Identify which cell holds the provided text, then report its (X, Y) central coordinate. 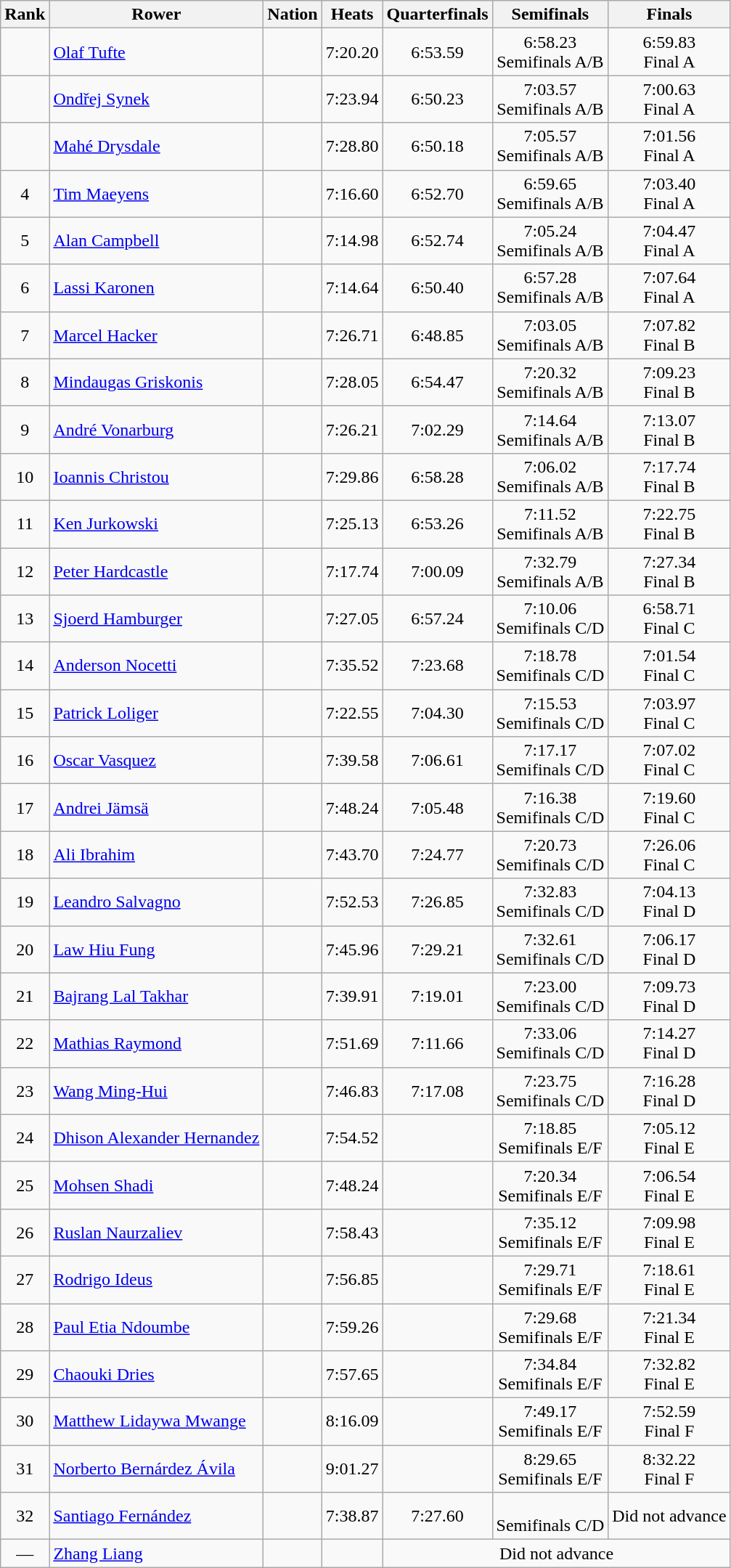
7:57.65 (352, 1375)
7:54.52 (352, 1138)
14 (25, 666)
32 (25, 1516)
4 (25, 193)
7:20.20 (352, 52)
7:16.28Final D (669, 1090)
Olaf Tufte (157, 52)
7:26.71 (352, 335)
6:52.70 (437, 193)
7:05.24Semifinals A/B (550, 241)
6 (25, 287)
7:06.61 (437, 761)
Patrick Loliger (157, 713)
7:26.85 (437, 902)
7:14.64 (352, 287)
Mindaugas Griskonis (157, 382)
6:48.85 (437, 335)
Marcel Hacker (157, 335)
7:03.57Semifinals A/B (550, 99)
29 (25, 1375)
7:20.34Semifinals E/F (550, 1185)
7:11.66 (437, 1044)
7:35.12Semifinals E/F (550, 1233)
7:03.40Final A (669, 193)
7:24.77 (437, 855)
9:01.27 (352, 1469)
7:29.21 (437, 950)
6:58.28 (437, 476)
24 (25, 1138)
7:20.32Semifinals A/B (550, 382)
7:33.06Semifinals C/D (550, 1044)
7:49.17Semifinals E/F (550, 1421)
7:20.73Semifinals C/D (550, 855)
6:53.26 (437, 524)
6:50.23 (437, 99)
Chaouki Dries (157, 1375)
7:07.82Final B (669, 335)
22 (25, 1044)
7:17.74Final B (669, 476)
Finals (669, 15)
Dhison Alexander Hernandez (157, 1138)
7:27.60 (437, 1516)
Rodrigo Ideus (157, 1279)
Tim Maeyens (157, 193)
9 (25, 430)
Rank (25, 15)
30 (25, 1421)
7:27.34Final B (669, 571)
7:52.59Final F (669, 1421)
7:27.05 (352, 618)
8:29.65Semifinals E/F (550, 1469)
7:23.68 (437, 666)
7:29.71Semifinals E/F (550, 1279)
19 (25, 902)
7:28.80 (352, 147)
6:57.28Semifinals A/B (550, 287)
16 (25, 761)
Mohsen Shadi (157, 1185)
Alan Campbell (157, 241)
7:23.00Semifinals C/D (550, 996)
Santiago Fernández (157, 1516)
8 (25, 382)
7:11.52Semifinals A/B (550, 524)
7:06.54Final E (669, 1185)
7:18.85Semifinals E/F (550, 1138)
Sjoerd Hamburger (157, 618)
Ruslan Naurzaliev (157, 1233)
7:28.05 (352, 382)
Semifinals (550, 15)
7 (25, 335)
6:52.74 (437, 241)
7:18.78Semifinals C/D (550, 666)
7:14.98 (352, 241)
7:43.70 (352, 855)
7:34.84Semifinals E/F (550, 1375)
7:39.91 (352, 996)
6:58.71Final C (669, 618)
8:16.09 (352, 1421)
17 (25, 807)
10 (25, 476)
6:58.23Semifinals A/B (550, 52)
Mathias Raymond (157, 1044)
7:25.13 (352, 524)
20 (25, 950)
7:39.58 (352, 761)
7:15.53Semifinals C/D (550, 713)
7:17.74 (352, 571)
15 (25, 713)
Bajrang Lal Takhar (157, 996)
7:01.56Final A (669, 147)
21 (25, 996)
7:14.27Final D (669, 1044)
— (25, 1553)
7:46.83 (352, 1090)
Oscar Vasquez (157, 761)
7:17.17Semifinals C/D (550, 761)
Lassi Karonen (157, 287)
7:05.48 (437, 807)
5 (25, 241)
6:59.83Final A (669, 52)
7:52.53 (352, 902)
7:22.55 (352, 713)
7:38.87 (352, 1516)
Norberto Bernárdez Ávila (157, 1469)
27 (25, 1279)
7:59.26 (352, 1327)
7:07.64 Final A (669, 287)
7:05.12Final E (669, 1138)
7:23.75Semifinals C/D (550, 1090)
7:18.61Final E (669, 1279)
Law Hiu Fung (157, 950)
André Vonarburg (157, 430)
6:54.47 (437, 382)
7:45.96 (352, 950)
Semifinals C/D (550, 1516)
31 (25, 1469)
7:19.01 (437, 996)
7:29.68Semifinals E/F (550, 1327)
Wang Ming-Hui (157, 1090)
Mahé Drysdale (157, 147)
7:23.94 (352, 99)
7:04.13Final D (669, 902)
11 (25, 524)
Peter Hardcastle (157, 571)
7:26.21 (352, 430)
Nation (293, 15)
7:02.29 (437, 430)
7:01.54Final C (669, 666)
Anderson Nocetti (157, 666)
7:06.17Final D (669, 950)
23 (25, 1090)
7:16.60 (352, 193)
7:14.64Semifinals A/B (550, 430)
7:10.06Semifinals C/D (550, 618)
7:19.60Final C (669, 807)
6:59.65Semifinals A/B (550, 193)
7:04.30 (437, 713)
6:50.18 (437, 147)
6:50.40 (437, 287)
7:07.02Final C (669, 761)
6:57.24 (437, 618)
7:04.47Final A (669, 241)
28 (25, 1327)
7:51.69 (352, 1044)
Ioannis Christou (157, 476)
Heats (352, 15)
7:16.38Semifinals C/D (550, 807)
7:26.06Final C (669, 855)
12 (25, 571)
7:13.07Final B (669, 430)
7:03.05Semifinals A/B (550, 335)
7:56.85 (352, 1279)
7:09.73Final D (669, 996)
Rower (157, 15)
7:32.61Semifinals C/D (550, 950)
Paul Etia Ndoumbe (157, 1327)
7:00.09 (437, 571)
7:09.23Final B (669, 382)
7:00.63Final A (669, 99)
7:21.34Final E (669, 1327)
Zhang Liang (157, 1553)
7:06.02Semifinals A/B (550, 476)
7:17.08 (437, 1090)
8:32.22Final F (669, 1469)
Andrei Jämsä (157, 807)
7:22.75Final B (669, 524)
7:29.86 (352, 476)
7:32.79Semifinals A/B (550, 571)
6:53.59 (437, 52)
Ali Ibrahim (157, 855)
18 (25, 855)
13 (25, 618)
Matthew Lidaywa Mwange (157, 1421)
25 (25, 1185)
26 (25, 1233)
7:32.83Semifinals C/D (550, 902)
7:03.97Final C (669, 713)
7:35.52 (352, 666)
Quarterfinals (437, 15)
7:09.98Final E (669, 1233)
7:32.82Final E (669, 1375)
Ken Jurkowski (157, 524)
Leandro Salvagno (157, 902)
Ondřej Synek (157, 99)
7:05.57Semifinals A/B (550, 147)
7:58.43 (352, 1233)
